Return the [x, y] coordinate for the center point of the cell that contains the specified text.  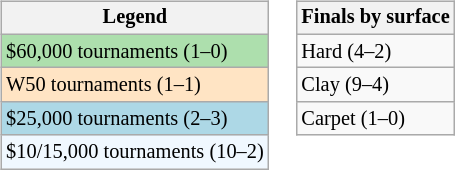
Hard (4–2) [375, 51]
$25,000 tournaments (2–3) [134, 119]
W50 tournaments (1–1) [134, 85]
$10/15,000 tournaments (10–2) [134, 152]
Legend [134, 18]
Finals by surface [375, 18]
Carpet (1–0) [375, 119]
$60,000 tournaments (1–0) [134, 51]
Clay (9–4) [375, 85]
